Detect which cell encompasses the target text, then output its [X, Y] center coordinate. 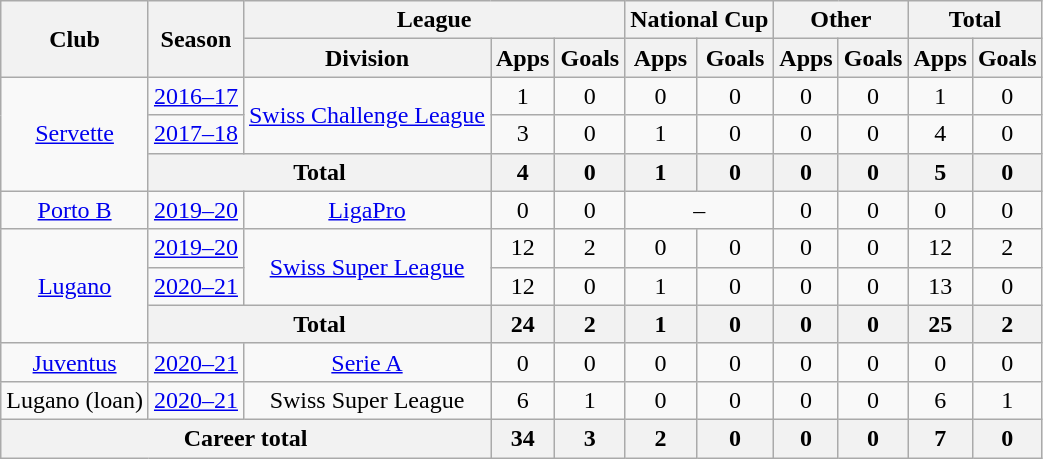
Club [75, 39]
Season [196, 39]
Swiss Challenge League [366, 115]
Career total [246, 438]
2017–18 [196, 134]
24 [522, 324]
Porto B [75, 210]
2016–17 [196, 96]
– [700, 210]
National Cup [700, 20]
7 [940, 438]
Serie A [366, 362]
13 [940, 286]
Other [841, 20]
Lugano [75, 286]
Division [366, 58]
25 [940, 324]
34 [522, 438]
Lugano (loan) [75, 400]
5 [940, 172]
League [434, 20]
Servette [75, 134]
LigaPro [366, 210]
Juventus [75, 362]
